Output the [x, y] coordinate of the center of the cell containing the given text.  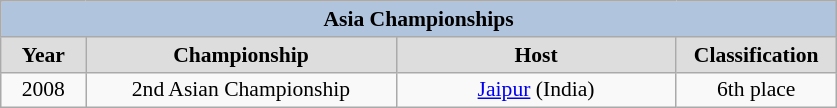
Asia Championships [419, 19]
2nd Asian Championship [241, 90]
Jaipur (India) [536, 90]
Classification [756, 55]
Host [536, 55]
6th place [756, 90]
2008 [44, 90]
Championship [241, 55]
Year [44, 55]
